Locate the cell with the specified text and output its (x, y) center coordinate. 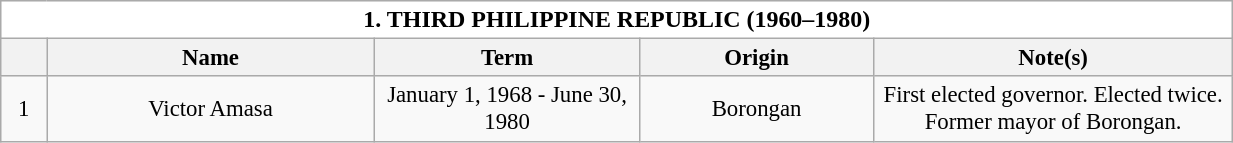
First elected governor. Elected twice. Former mayor of Borongan. (1054, 110)
1. THIRD PHILIPPINE REPUBLIC (1960–1980) (617, 20)
Origin (757, 58)
1 (24, 110)
January 1, 1968 - June 30, 1980 (506, 110)
Term (506, 58)
Name (211, 58)
Victor Amasa (211, 110)
Borongan (757, 110)
Note(s) (1054, 58)
